Extract the (x, y) coordinate from the center of the cell holding the provided text.  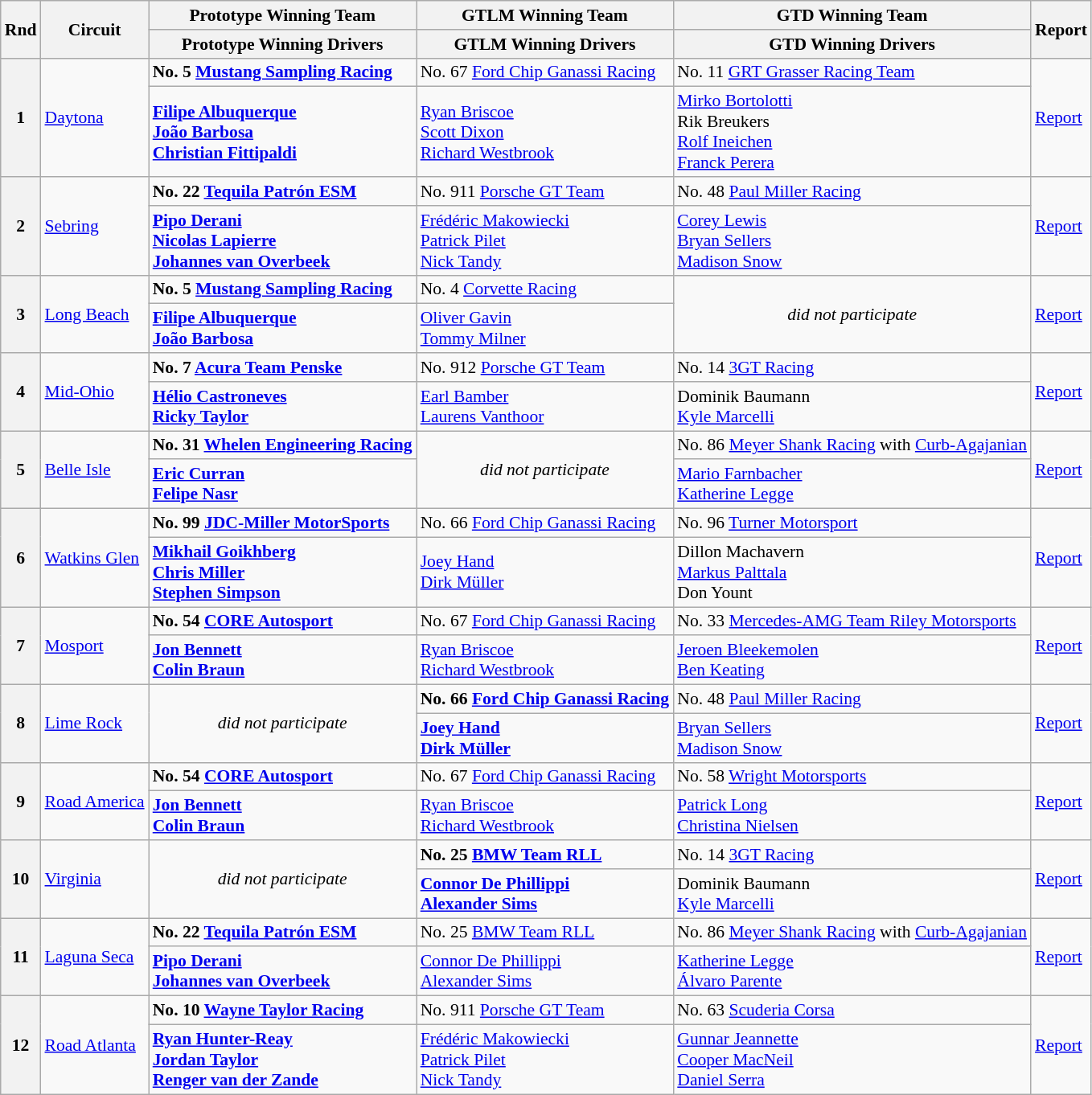
Prototype Winning Team (283, 15)
Hélio Castroneves Ricky Taylor (283, 407)
GTLM Winning Team (545, 15)
Bryan Sellers Madison Snow (852, 738)
Road Atlanta (94, 1045)
No. 33 Mercedes-AMG Team Riley Motorsports (852, 621)
No. 10 Wayne Taylor Racing (283, 1011)
Jeroen Bleekemolen Ben Keating (852, 661)
Filipe Albuquerque João Barbosa Christian Fittipaldi (283, 132)
GTD Winning Team (852, 15)
Prototype Winning Drivers (283, 44)
Long Beach (94, 314)
Road America (94, 801)
Ryan Briscoe Scott Dixon Richard Westbrook (545, 132)
Laguna Seca (94, 957)
Sebring (94, 226)
Circuit (94, 29)
GTD Winning Drivers (852, 44)
No. 912 Porsche GT Team (545, 367)
Watkins Glen (94, 558)
12 (21, 1045)
8 (21, 724)
Pipo Derani Nicolas Lapierre Johannes van Overbeek (283, 241)
No. 63 Scuderia Corsa (852, 1011)
1 (21, 117)
No. 99 JDC-Miller MotorSports (283, 523)
3 (21, 314)
Lime Rock (94, 724)
GTLM Winning Drivers (545, 44)
11 (21, 957)
Virginia (94, 880)
Dillon Machavern Markus Palttala Don Yount (852, 572)
No. 96 Turner Motorsport (852, 523)
Mikhail Goikhberg Chris Miller Stephen Simpson (283, 572)
Filipe Albuquerque João Barbosa (283, 328)
Mosport (94, 646)
No. 4 Corvette Racing (545, 289)
Corey Lewis Bryan Sellers Madison Snow (852, 241)
Ryan Hunter-Reay Jordan Taylor Renger van der Zande (283, 1060)
Oliver Gavin Tommy Milner (545, 328)
Patrick Long Christina Nielsen (852, 815)
Mid-Ohio (94, 392)
Belle Isle (94, 470)
2 (21, 226)
6 (21, 558)
Katherine Legge Álvaro Parente (852, 971)
Earl Bamber Laurens Vanthoor (545, 407)
Mirko Bortolotti Rik Breukers Rolf Ineichen Franck Perera (852, 132)
No. 7 Acura Team Penske (283, 367)
Gunnar Jeannette Cooper MacNeil Daniel Serra (852, 1060)
7 (21, 646)
9 (21, 801)
Rnd (21, 29)
No. 11 GRT Grasser Racing Team (852, 72)
No. 31 Whelen Engineering Racing (283, 445)
Daytona (94, 117)
4 (21, 392)
5 (21, 470)
Mario Farnbacher Katherine Legge (852, 484)
No. 58 Wright Motorsports (852, 777)
Pipo Derani Johannes van Overbeek (283, 971)
10 (21, 880)
Eric Curran Felipe Nasr (283, 484)
